Locate the cell with the specified text and output its (x, y) center coordinate. 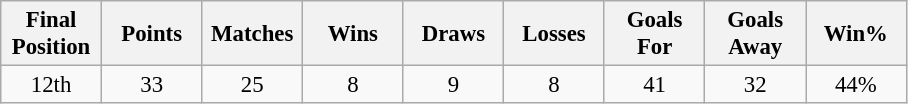
9 (454, 85)
12th (52, 85)
Losses (554, 34)
Win% (856, 34)
44% (856, 85)
Goals For (654, 34)
Points (152, 34)
25 (252, 85)
41 (654, 85)
Final Position (52, 34)
Goals Away (756, 34)
33 (152, 85)
Draws (454, 34)
Wins (354, 34)
Matches (252, 34)
32 (756, 85)
